Provide the [x, y] coordinate of the cell's center where the given text is located.  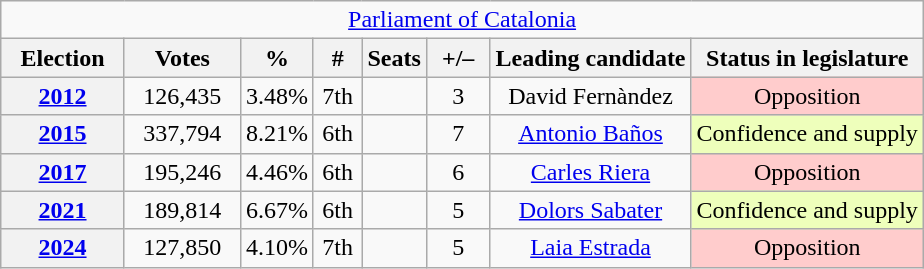
Status in legislature [807, 58]
Carles Riera [590, 172]
2024 [63, 248]
Votes [182, 58]
Election [63, 58]
2015 [63, 134]
David Fernàndez [590, 96]
Antonio Baños [590, 134]
127,850 [182, 248]
126,435 [182, 96]
2017 [63, 172]
6.67% [276, 210]
% [276, 58]
337,794 [182, 134]
+/– [458, 58]
Laia Estrada [590, 248]
2012 [63, 96]
Leading candidate [590, 58]
4.10% [276, 248]
Parliament of Catalonia [462, 20]
189,814 [182, 210]
# [338, 58]
7 [458, 134]
Seats [394, 58]
6 [458, 172]
3.48% [276, 96]
3 [458, 96]
195,246 [182, 172]
Dolors Sabater [590, 210]
4.46% [276, 172]
2021 [63, 210]
8.21% [276, 134]
